Locate the cell with the specified text and output its [x, y] center coordinate. 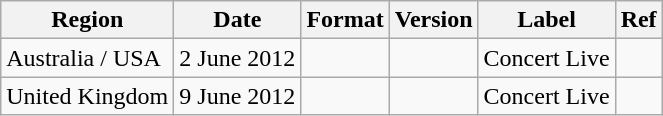
Region [88, 20]
Date [238, 20]
Format [345, 20]
Ref [638, 20]
Version [434, 20]
Australia / USA [88, 58]
United Kingdom [88, 96]
Label [546, 20]
9 June 2012 [238, 96]
2 June 2012 [238, 58]
